Detect which cell encompasses the target text, then output its [X, Y] center coordinate. 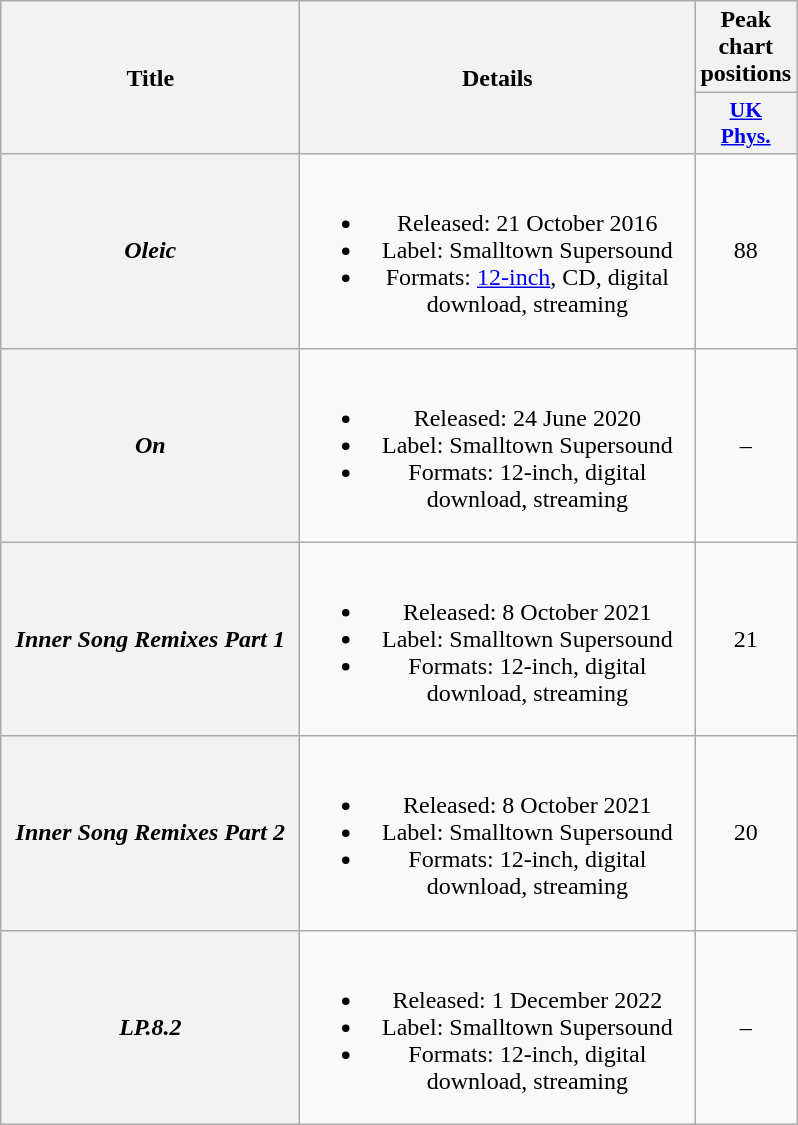
Released: 21 October 2016Label: Smalltown SupersoundFormats: 12-inch, CD, digital download, streaming [498, 251]
21 [746, 639]
Title [150, 78]
On [150, 445]
Released: 24 June 2020Label: Smalltown SupersoundFormats: 12-inch, digital download, streaming [498, 445]
UKPhys. [746, 124]
Oleic [150, 251]
Inner Song Remixes Part 2 [150, 833]
LP.8.2 [150, 1027]
Inner Song Remixes Part 1 [150, 639]
Details [498, 78]
20 [746, 833]
88 [746, 251]
Released: 1 December 2022Label: Smalltown SupersoundFormats: 12-inch, digital download, streaming [498, 1027]
Peak chart positions [746, 47]
